Provide the [x, y] coordinate of the cell's center where the given text is located.  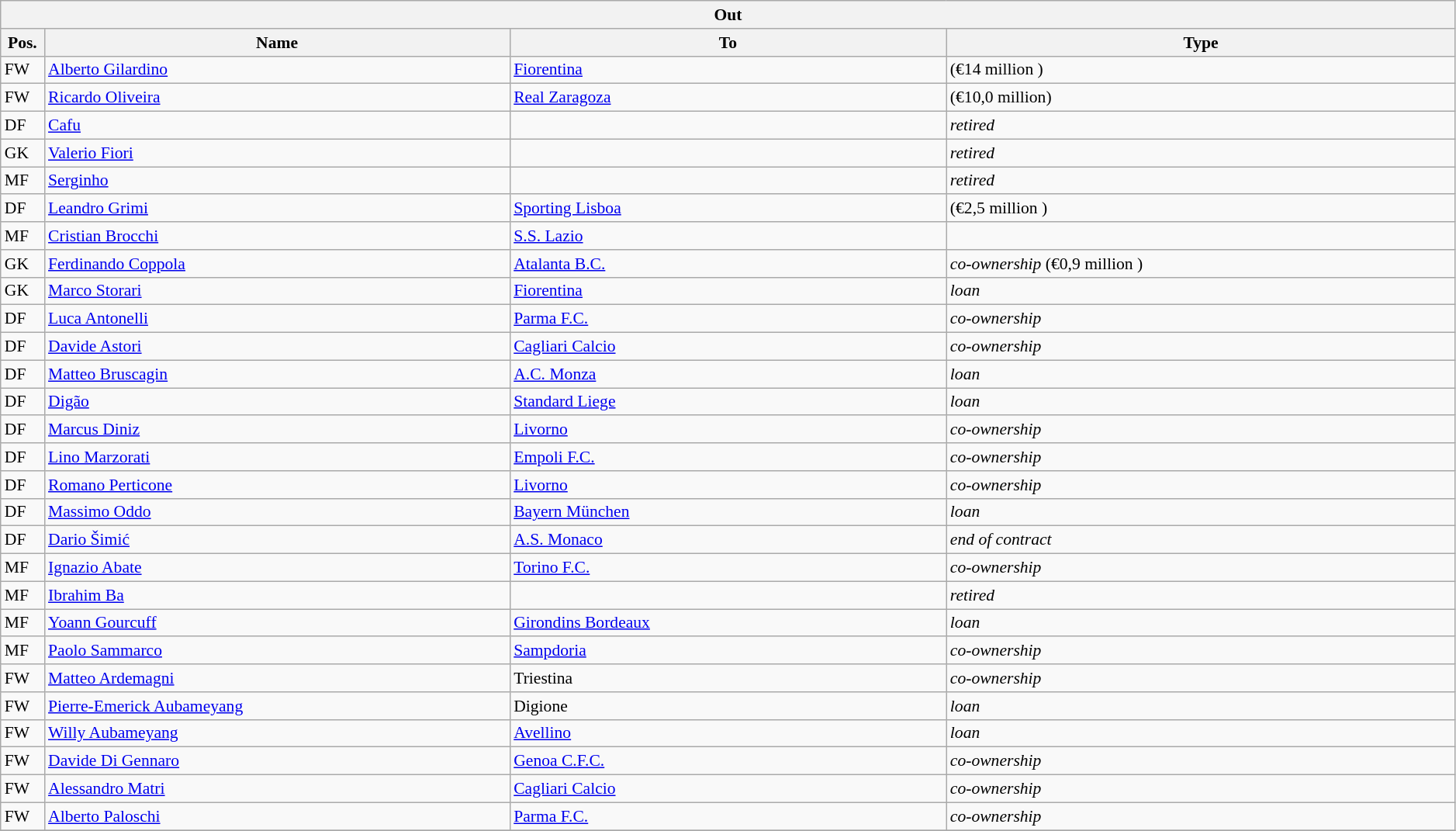
Ricardo Oliveira [277, 98]
A.S. Monaco [728, 540]
Romano Perticone [277, 485]
Valerio Fiori [277, 153]
S.S. Lazio [728, 236]
Pos. [22, 43]
To [728, 43]
Dario Šimić [277, 540]
co-ownership (€0,9 million ) [1201, 264]
Girondins Bordeaux [728, 623]
Matteo Bruscagin [277, 374]
Bayern München [728, 512]
Alberto Paloschi [277, 816]
Sampdoria [728, 651]
Alberto Gilardino [277, 70]
Lino Marzorati [277, 457]
Ferdinando Coppola [277, 264]
Cristian Brocchi [277, 236]
Marcus Diniz [277, 430]
Yoann Gourcuff [277, 623]
Ignazio Abate [277, 568]
Avellino [728, 733]
Atalanta B.C. [728, 264]
Luca Antonelli [277, 319]
Out [728, 15]
Genoa C.F.C. [728, 761]
Serginho [277, 181]
Matteo Ardemagni [277, 678]
Cafu [277, 126]
Alessandro Matri [277, 789]
Sporting Lisboa [728, 209]
Triestina [728, 678]
Real Zaragoza [728, 98]
Ibrahim Ba [277, 595]
(€10,0 million) [1201, 98]
Marco Storari [277, 291]
Leandro Grimi [277, 209]
Pierre-Emerick Aubameyang [277, 706]
end of contract [1201, 540]
Type [1201, 43]
Massimo Oddo [277, 512]
Digione [728, 706]
Torino F.C. [728, 568]
Standard Liege [728, 402]
Paolo Sammarco [277, 651]
Willy Aubameyang [277, 733]
(€14 million ) [1201, 70]
Empoli F.C. [728, 457]
Davide Di Gennaro [277, 761]
(€2,5 million ) [1201, 209]
Davide Astori [277, 347]
Digão [277, 402]
A.C. Monza [728, 374]
Name [277, 43]
